Determine the [X, Y] coordinate at the center of the cell enclosing the given text.  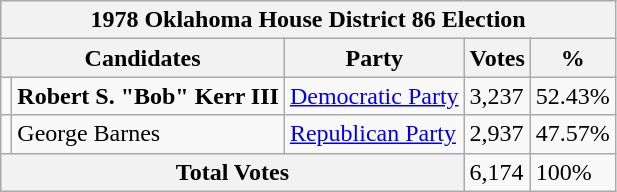
47.57% [572, 134]
1978 Oklahoma House District 86 Election [308, 20]
3,237 [497, 96]
6,174 [497, 172]
% [572, 58]
52.43% [572, 96]
Votes [497, 58]
Republican Party [374, 134]
George Barnes [148, 134]
Total Votes [232, 172]
2,937 [497, 134]
Democratic Party [374, 96]
Party [374, 58]
Candidates [143, 58]
Robert S. "Bob" Kerr III [148, 96]
100% [572, 172]
